Return [X, Y] of the center of cell containing provided text 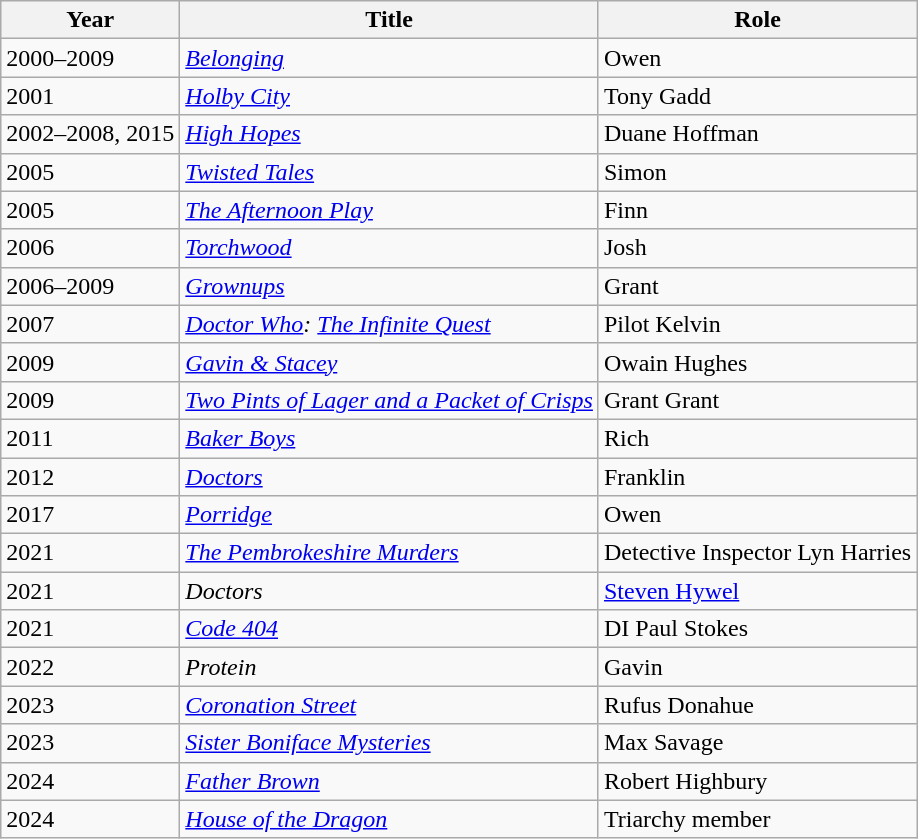
Holby City [390, 96]
Two Pints of Lager and a Packet of Crisps [390, 400]
The Pembrokeshire Murders [390, 553]
Franklin [757, 477]
The Afternoon Play [390, 210]
High Hopes [390, 134]
Pilot Kelvin [757, 324]
Owain Hughes [757, 362]
Rich [757, 438]
Twisted Tales [390, 172]
Title [390, 20]
Protein [390, 667]
Coronation Street [390, 705]
Sister Boniface Mysteries [390, 743]
Grownups [390, 286]
Tony Gadd [757, 96]
Detective Inspector Lyn Harries [757, 553]
Robert Highbury [757, 781]
Belonging [390, 58]
Porridge [390, 515]
Grant [757, 286]
2022 [90, 667]
House of the Dragon [390, 819]
Gavin & Stacey [390, 362]
2002–2008, 2015 [90, 134]
Year [90, 20]
Rufus Donahue [757, 705]
Gavin [757, 667]
Finn [757, 210]
2006–2009 [90, 286]
Duane Hoffman [757, 134]
Role [757, 20]
2007 [90, 324]
Max Savage [757, 743]
2006 [90, 248]
Grant Grant [757, 400]
Triarchy member [757, 819]
2001 [90, 96]
DI Paul Stokes [757, 629]
Simon [757, 172]
Josh [757, 248]
Code 404 [390, 629]
Steven Hywel [757, 591]
Baker Boys [390, 438]
Father Brown [390, 781]
2017 [90, 515]
2000–2009 [90, 58]
Doctor Who: The Infinite Quest [390, 324]
Torchwood [390, 248]
2012 [90, 477]
2011 [90, 438]
